Output the [x, y] coordinate of the center of the cell containing the given text.  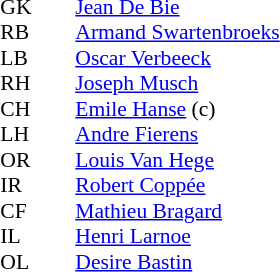
LB [19, 58]
Mathieu Bragard [177, 211]
Armand Swartenbroeks [177, 33]
Joseph Musch [177, 83]
Robert Coppée [177, 185]
Louis Van Hege [177, 160]
Henri Larnoe [177, 237]
CH [19, 109]
Emile Hanse (c) [177, 109]
OR [19, 160]
IR [19, 185]
Andre Fierens [177, 135]
LH [19, 135]
Oscar Verbeeck [177, 58]
RH [19, 83]
CF [19, 211]
IL [19, 237]
RB [19, 33]
